Return (X, Y) of the center of cell containing provided text 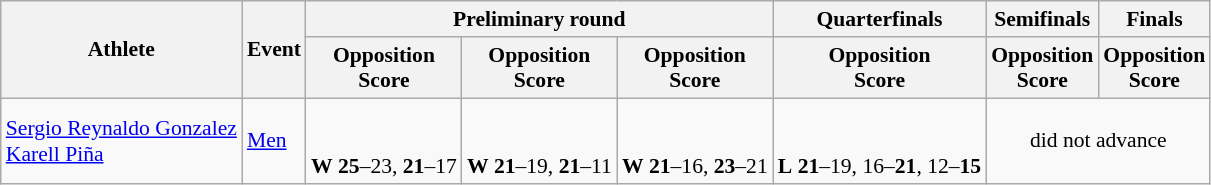
Semifinals (1042, 19)
Preliminary round (540, 19)
W 25–23, 21–17 (384, 142)
did not advance (1098, 142)
Sergio Reynaldo GonzalezKarell Piña (122, 142)
Quarterfinals (880, 19)
Event (274, 50)
W 21–19, 21–11 (540, 142)
Athlete (122, 50)
W 21–16, 23–21 (695, 142)
L 21–19, 16–21, 12–15 (880, 142)
Finals (1154, 19)
Men (274, 142)
